Capture the cell that displays the provided text and extract its [x, y] central coordinate. 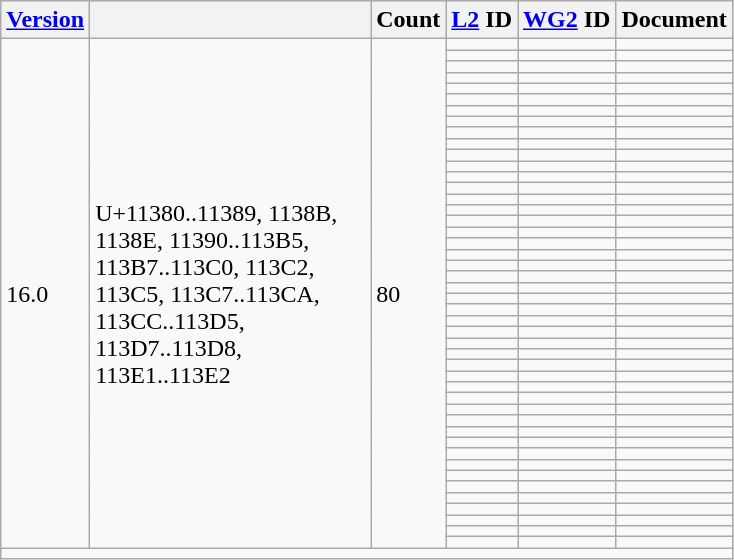
Document [674, 20]
16.0 [46, 294]
Version [46, 20]
WG2 ID [567, 20]
80 [408, 294]
U+11380..11389, 1138B, 1138E, 11390..113B5, 113B7..113C0, 113C2, 113C5, 113C7..113CA, 113CC..113D5, 113D7..113D8, 113E1..113E2 [230, 294]
Count [408, 20]
L2 ID [482, 20]
